Identify which cell holds the provided text, then report its (X, Y) central coordinate. 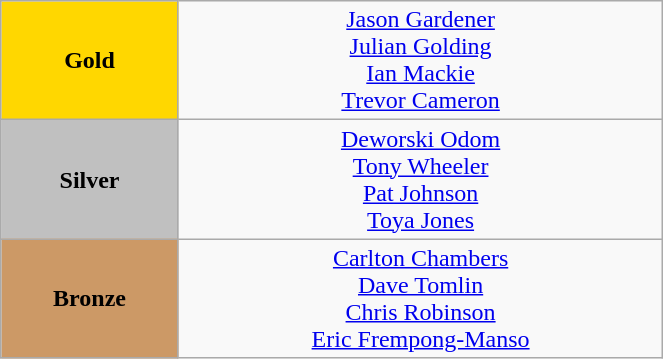
Gold (90, 60)
Carlton ChambersDave TomlinChris RobinsonEric Frempong-Manso (420, 298)
Deworski OdomTony WheelerPat JohnsonToya Jones (420, 180)
Jason GardenerJulian GoldingIan MackieTrevor Cameron (420, 60)
Silver (90, 180)
Bronze (90, 298)
